Provide the [X, Y] coordinate of the cell's center where the given text is located.  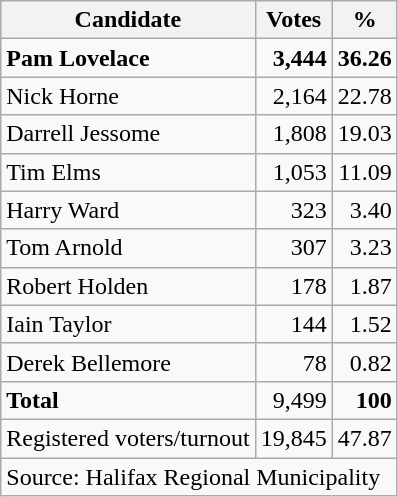
307 [294, 248]
Harry Ward [128, 210]
% [364, 20]
100 [364, 400]
Registered voters/turnout [128, 438]
Pam Lovelace [128, 58]
1,053 [294, 172]
9,499 [294, 400]
323 [294, 210]
19,845 [294, 438]
3.23 [364, 248]
Darrell Jessome [128, 134]
1.87 [364, 286]
0.82 [364, 362]
2,164 [294, 96]
78 [294, 362]
Source: Halifax Regional Municipality [199, 477]
Votes [294, 20]
Tom Arnold [128, 248]
Total [128, 400]
Nick Horne [128, 96]
47.87 [364, 438]
178 [294, 286]
Robert Holden [128, 286]
3,444 [294, 58]
36.26 [364, 58]
11.09 [364, 172]
Iain Taylor [128, 324]
Tim Elms [128, 172]
144 [294, 324]
Candidate [128, 20]
1,808 [294, 134]
22.78 [364, 96]
1.52 [364, 324]
19.03 [364, 134]
3.40 [364, 210]
Derek Bellemore [128, 362]
